Return (x, y) of the center of cell containing provided text 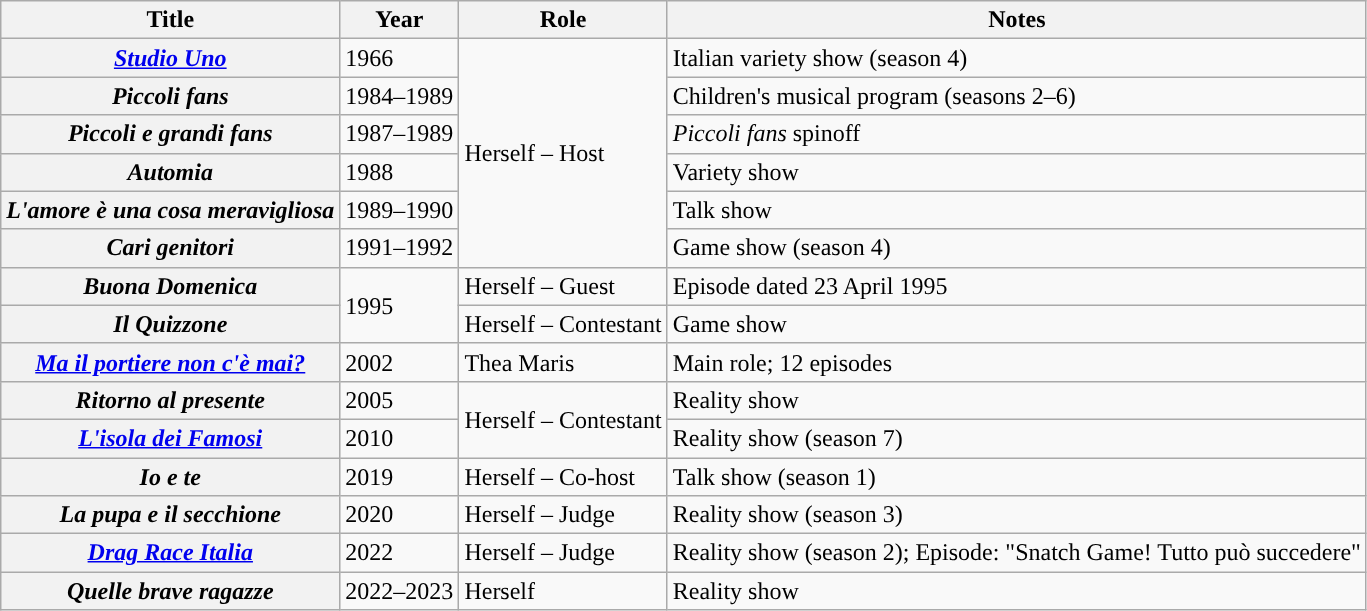
Herself – Co-host (563, 477)
1995 (400, 305)
2002 (400, 362)
Herself – Host (563, 153)
2005 (400, 400)
Talk show (season 1) (1016, 477)
Piccoli fans (170, 96)
Main role; 12 episodes (1016, 362)
1991–1992 (400, 248)
L'amore è una cosa meravigliosa (170, 210)
Game show (1016, 324)
1987–1989 (400, 134)
Ritorno al presente (170, 400)
1988 (400, 172)
Studio Uno (170, 58)
Drag Race Italia (170, 553)
Buona Domenica (170, 286)
Title (170, 20)
Quelle brave ragazze (170, 591)
Game show (season 4) (1016, 248)
2022–2023 (400, 591)
Role (563, 20)
Herself (563, 591)
1989–1990 (400, 210)
Io e te (170, 477)
Talk show (1016, 210)
Automia (170, 172)
1966 (400, 58)
Variety show (1016, 172)
La pupa e il secchione (170, 515)
2022 (400, 553)
Children's musical program (seasons 2–6) (1016, 96)
Il Quizzone (170, 324)
Ma il portiere non c'è mai? (170, 362)
Cari genitori (170, 248)
2020 (400, 515)
2010 (400, 438)
1984–1989 (400, 96)
Year (400, 20)
Thea Maris (563, 362)
2019 (400, 477)
Italian variety show (season 4) (1016, 58)
Episode dated 23 April 1995 (1016, 286)
Piccoli e grandi fans (170, 134)
Reality show (season 7) (1016, 438)
Reality show (season 2); Episode: "Snatch Game! Tutto può succedere" (1016, 553)
Herself – Guest (563, 286)
Piccoli fans spinoff (1016, 134)
L'isola dei Famosi (170, 438)
Notes (1016, 20)
Reality show (season 3) (1016, 515)
